Provide the [x, y] coordinate of the cell's center where the given text is located.  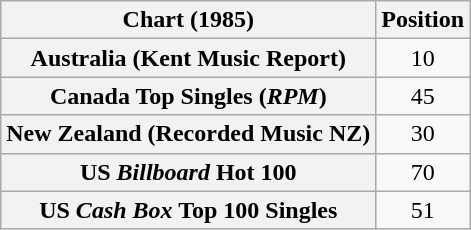
Australia (Kent Music Report) [188, 58]
US Billboard Hot 100 [188, 172]
70 [423, 172]
Canada Top Singles (RPM) [188, 96]
10 [423, 58]
30 [423, 134]
New Zealand (Recorded Music NZ) [188, 134]
Position [423, 20]
45 [423, 96]
US Cash Box Top 100 Singles [188, 210]
Chart (1985) [188, 20]
51 [423, 210]
